Return (x, y) of the center of cell containing provided text 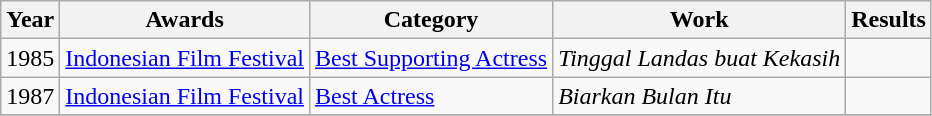
1985 (30, 58)
Category (432, 20)
Work (700, 20)
Best Supporting Actress (432, 58)
Results (889, 20)
Awards (185, 20)
Best Actress (432, 96)
Tinggal Landas buat Kekasih (700, 58)
1987 (30, 96)
Biarkan Bulan Itu (700, 96)
Year (30, 20)
